For the text-containing cell, return its midpoint in [x, y] coordinate format. 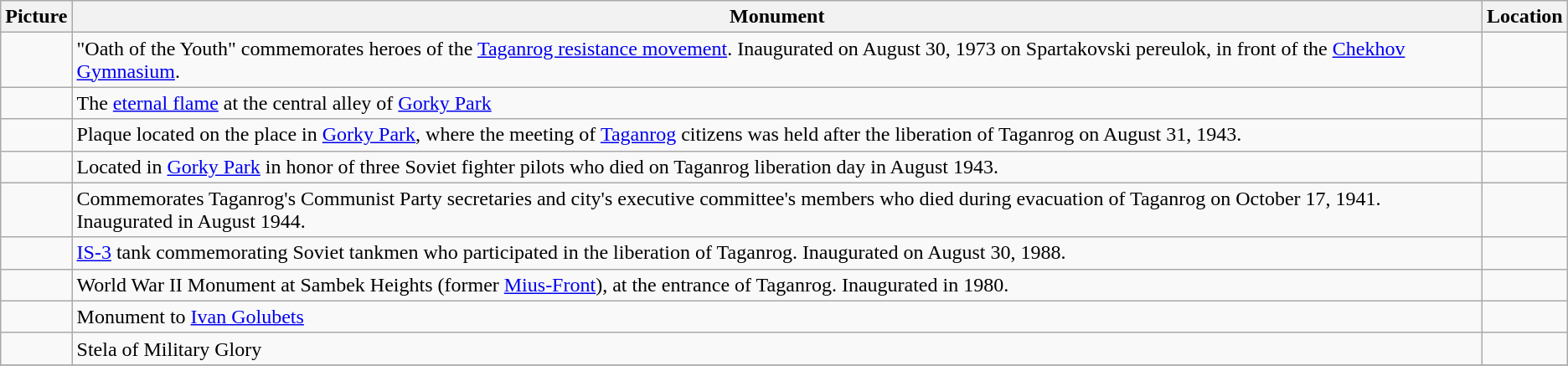
Plaque located on the place in Gorky Park, where the meeting of Taganrog citizens was held after the liberation of Taganrog on August 31, 1943. [777, 135]
Stela of Military Glory [777, 348]
Monument to Ivan Golubets [777, 317]
Monument [777, 17]
Located in Gorky Park in honor of three Soviet fighter pilots who died on Taganrog liberation day in August 1943. [777, 167]
The eternal flame at the central alley of Gorky Park [777, 103]
IS-3 tank commemorating Soviet tankmen who participated in the liberation of Taganrog. Inaugurated on August 30, 1988. [777, 253]
Picture [37, 17]
Location [1525, 17]
World War II Monument at Sambek Heights (former Mius-Front), at the entrance of Taganrog. Inaugurated in 1980. [777, 285]
